Extract the [x, y] coordinate from the center of the cell holding the provided text.  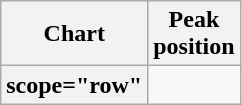
Chart [74, 34]
scope="row" [74, 85]
Peakposition [194, 34]
